For the text-containing cell, return its midpoint in (x, y) coordinate format. 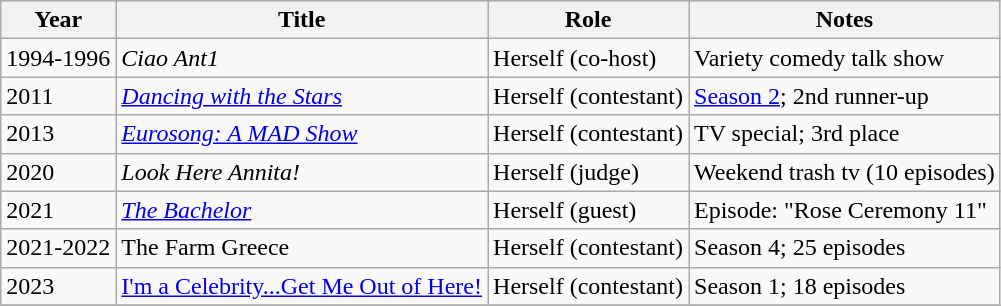
2011 (58, 96)
1994-1996 (58, 58)
2013 (58, 134)
Look Here Annita! (302, 172)
Season 4; 25 episodes (844, 248)
2021 (58, 210)
Episode: "Rose Ceremony 11" (844, 210)
2021-2022 (58, 248)
Herself (co-host) (588, 58)
Herself (judge) (588, 172)
Herself (guest) (588, 210)
I'm a Celebrity...Get Me Out of Here! (302, 286)
2023 (58, 286)
Season 2; 2nd runner-up (844, 96)
Ciao Ant1 (302, 58)
Year (58, 20)
Dancing with the Stars (302, 96)
The Farm Greece (302, 248)
Variety comedy talk show (844, 58)
TV special; 3rd place (844, 134)
Role (588, 20)
The Bachelor (302, 210)
Eurosong: A MAD Show (302, 134)
Notes (844, 20)
Weekend trash tv (10 episodes) (844, 172)
Season 1; 18 episodes (844, 286)
2020 (58, 172)
Title (302, 20)
